Extract the [X, Y] coordinate from the center of the cell holding the provided text.  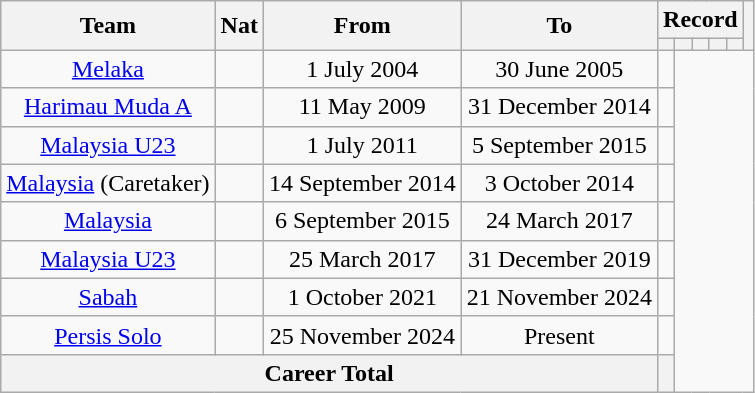
Career Total [330, 373]
Harimau Muda A [108, 107]
30 June 2005 [559, 69]
11 May 2009 [362, 107]
Persis Solo [108, 335]
25 March 2017 [362, 259]
24 March 2017 [559, 221]
1 July 2011 [362, 145]
From [362, 26]
31 December 2019 [559, 259]
Sabah [108, 297]
Team [108, 26]
Malaysia [108, 221]
1 July 2004 [362, 69]
14 September 2014 [362, 183]
Record [701, 20]
To [559, 26]
31 December 2014 [559, 107]
Nat [239, 26]
Present [559, 335]
Malaysia (Caretaker) [108, 183]
5 September 2015 [559, 145]
21 November 2024 [559, 297]
25 November 2024 [362, 335]
6 September 2015 [362, 221]
Melaka [108, 69]
3 October 2014 [559, 183]
1 October 2021 [362, 297]
